Detect which cell encompasses the target text, then output its [x, y] center coordinate. 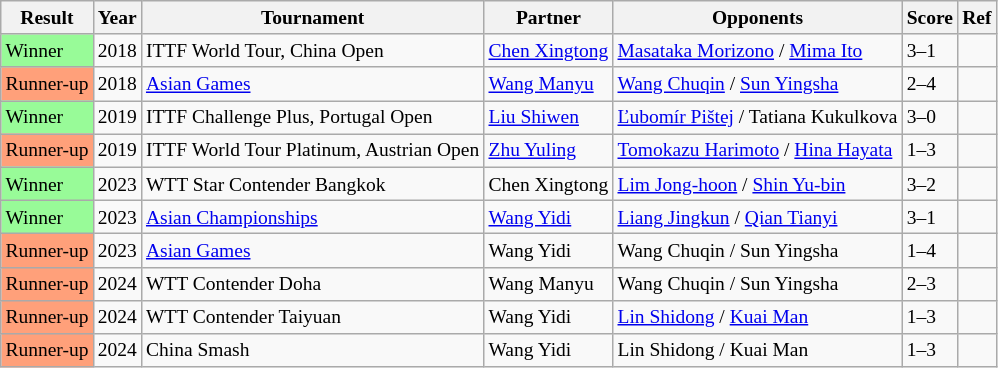
Year [117, 18]
3–0 [930, 118]
Masataka Morizono / Mima Ito [758, 50]
WTT Contender Doha [312, 284]
WTT Contender Taiyuan [312, 316]
2–3 [930, 284]
ITTF World Tour, China Open [312, 50]
China Smash [312, 350]
Zhu Yuling [548, 150]
Ľubomír Pištej / Tatiana Kukulkova [758, 118]
Liu Shiwen [548, 118]
Asian Championships [312, 216]
Opponents [758, 18]
Score [930, 18]
ITTF Challenge Plus, Portugal Open [312, 118]
Partner [548, 18]
Lim Jong-hoon / Shin Yu-bin [758, 184]
1–4 [930, 250]
WTT Star Contender Bangkok [312, 184]
3–2 [930, 184]
Result [47, 18]
Ref [978, 18]
Tournament [312, 18]
ITTF World Tour Platinum, Austrian Open [312, 150]
Tomokazu Harimoto / Hina Hayata [758, 150]
2–4 [930, 84]
Liang Jingkun / Qian Tianyi [758, 216]
